Capture the cell that displays the provided text and extract its [x, y] central coordinate. 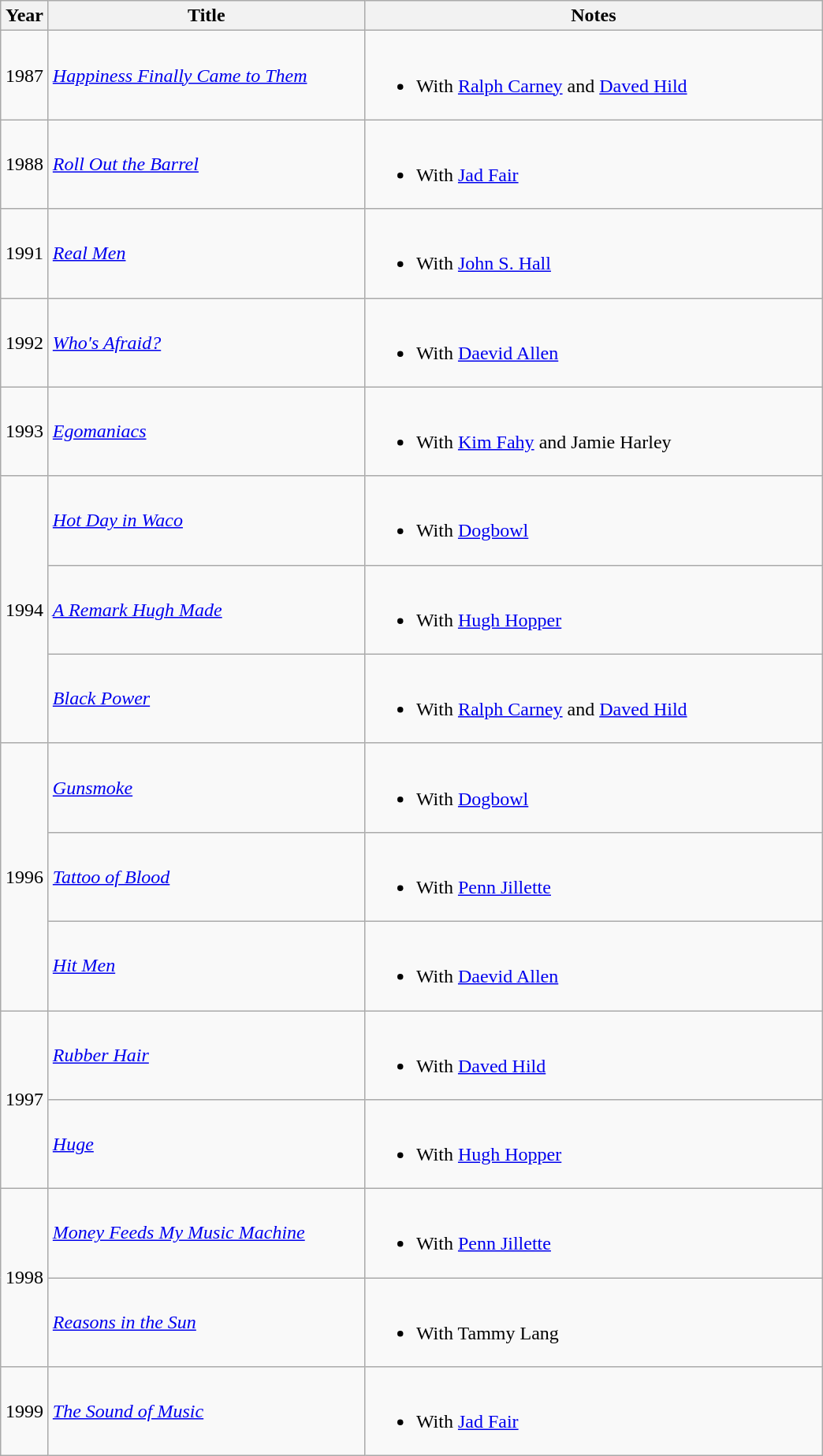
1992 [25, 342]
Huge [207, 1144]
1996 [25, 876]
1997 [25, 1099]
Tattoo of Blood [207, 876]
Rubber Hair [207, 1054]
1991 [25, 254]
Roll Out the Barrel [207, 164]
Gunsmoke [207, 788]
1988 [25, 164]
With Daved Hild [593, 1054]
Title [207, 16]
1994 [25, 610]
Egomaniacs [207, 432]
Notes [593, 16]
With John S. Hall [593, 254]
Year [25, 16]
Hot Day in Waco [207, 520]
1998 [25, 1278]
Black Power [207, 698]
Real Men [207, 254]
Money Feeds My Music Machine [207, 1234]
1993 [25, 432]
Happiness Finally Came to Them [207, 76]
With Tammy Lang [593, 1322]
A Remark Hugh Made [207, 610]
Hit Men [207, 966]
Reasons in the Sun [207, 1322]
With Kim Fahy and Jamie Harley [593, 432]
1999 [25, 1412]
1987 [25, 76]
The Sound of Music [207, 1412]
Who's Afraid? [207, 342]
